Search for the cell housing the specified text and yield its (x, y) center coordinate. 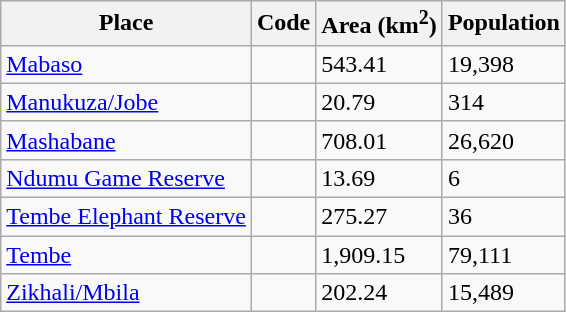
202.24 (380, 293)
36 (504, 217)
Mabaso (126, 64)
275.27 (380, 217)
Zikhali/Mbila (126, 293)
20.79 (380, 102)
1,909.15 (380, 255)
Mashabane (126, 140)
13.69 (380, 178)
314 (504, 102)
708.01 (380, 140)
Tembe Elephant Reserve (126, 217)
15,489 (504, 293)
Population (504, 24)
Tembe (126, 255)
Ndumu Game Reserve (126, 178)
79,111 (504, 255)
543.41 (380, 64)
19,398 (504, 64)
Manukuza/Jobe (126, 102)
Area (km2) (380, 24)
Place (126, 24)
6 (504, 178)
Code (283, 24)
26,620 (504, 140)
